Find where the given text appears and provide that cell's center as [X, Y] coordinate. 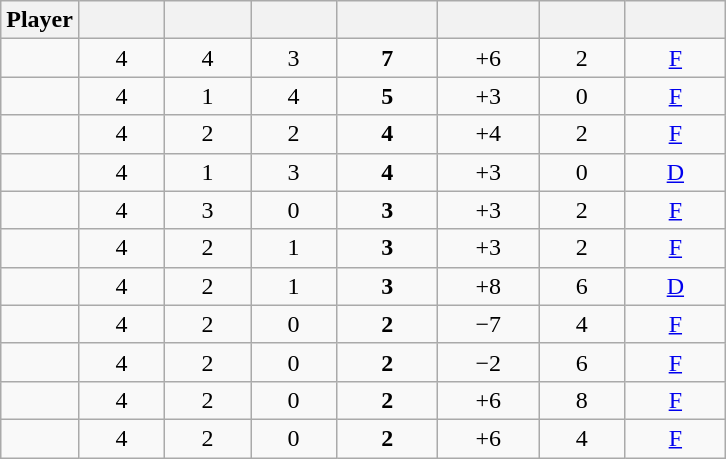
8 [582, 400]
−2 [488, 362]
+4 [488, 134]
5 [388, 96]
−7 [488, 324]
+8 [488, 286]
Player [40, 20]
7 [388, 58]
